Find where the given text appears and provide that cell's center as (X, Y) coordinate. 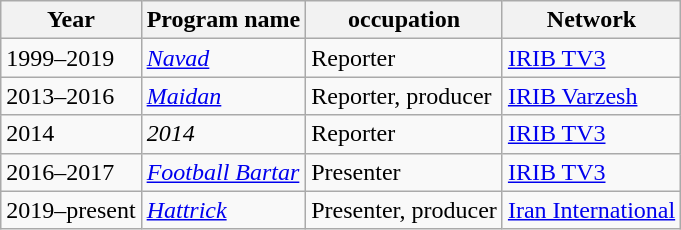
Navad (224, 58)
occupation (404, 20)
2016–2017 (71, 172)
Iran International (591, 210)
2019–present (71, 210)
Football Bartar (224, 172)
IRIB Varzesh (591, 96)
Presenter (404, 172)
Program name (224, 20)
Presenter, producer (404, 210)
1999–2019 (71, 58)
Hattrick (224, 210)
Maidan (224, 96)
Reporter, producer (404, 96)
Year (71, 20)
2013–2016 (71, 96)
Network (591, 20)
